Return the (x, y) coordinate for the center point of the cell that contains the specified text.  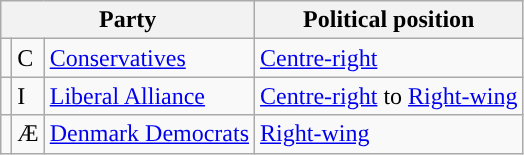
C (28, 58)
Liberal Alliance (149, 96)
Right-wing (389, 134)
Party (128, 20)
Political position (389, 20)
Centre-right to Right-wing (389, 96)
I (28, 96)
Conservatives (149, 58)
Centre-right (389, 58)
Denmark Democrats (149, 134)
Æ (28, 134)
